Detect which cell encompasses the target text, then output its [X, Y] center coordinate. 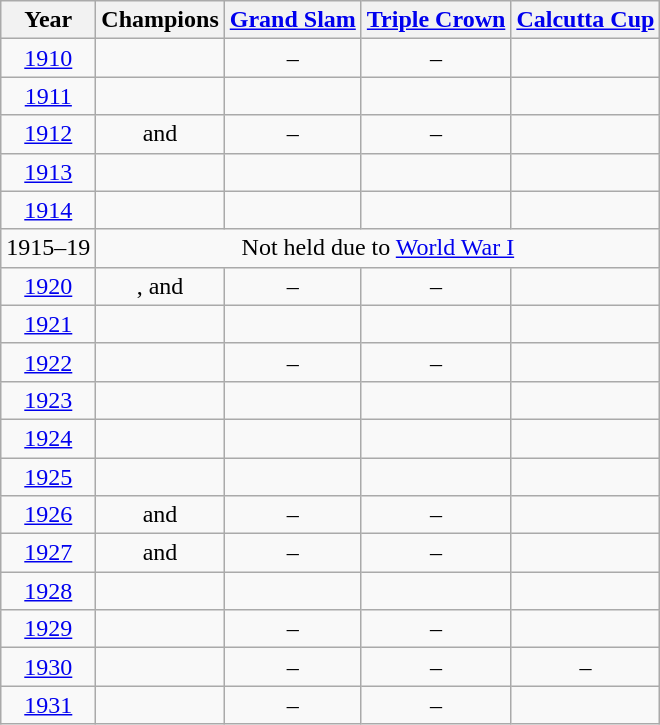
1923 [48, 400]
1928 [48, 591]
1914 [48, 210]
1910 [48, 58]
Not held due to World War I [378, 248]
1922 [48, 362]
1931 [48, 705]
1912 [48, 134]
1926 [48, 515]
Year [48, 20]
1915–19 [48, 248]
Champions [160, 20]
Triple Crown [436, 20]
1927 [48, 553]
1929 [48, 629]
1921 [48, 324]
, and [160, 286]
Grand Slam [292, 20]
1913 [48, 172]
1924 [48, 438]
Calcutta Cup [586, 20]
1930 [48, 667]
1911 [48, 96]
1920 [48, 286]
1925 [48, 477]
